Identify which cell holds the provided text, then report its [x, y] central coordinate. 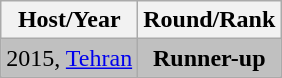
Runner-up [210, 58]
Round/Rank [210, 20]
2015, Tehran [70, 58]
Host/Year [70, 20]
